Capture the cell that displays the provided text and extract its [x, y] central coordinate. 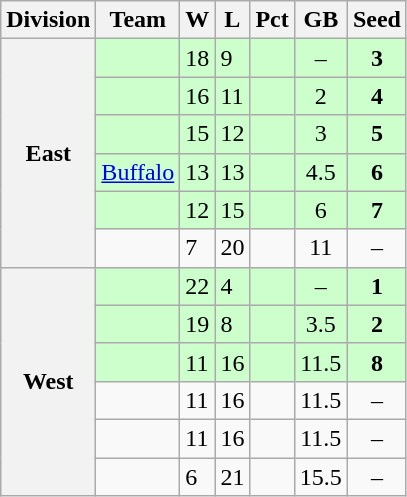
9 [232, 58]
20 [232, 248]
East [48, 153]
21 [232, 477]
4.5 [320, 172]
18 [198, 58]
West [48, 381]
Buffalo [138, 172]
Pct [272, 20]
22 [198, 286]
W [198, 20]
Seed [376, 20]
15.5 [320, 477]
3.5 [320, 324]
GB [320, 20]
L [232, 20]
Division [48, 20]
Team [138, 20]
19 [198, 324]
5 [376, 134]
1 [376, 286]
